Provide the [x, y] coordinate of the cell's center where the given text is located.  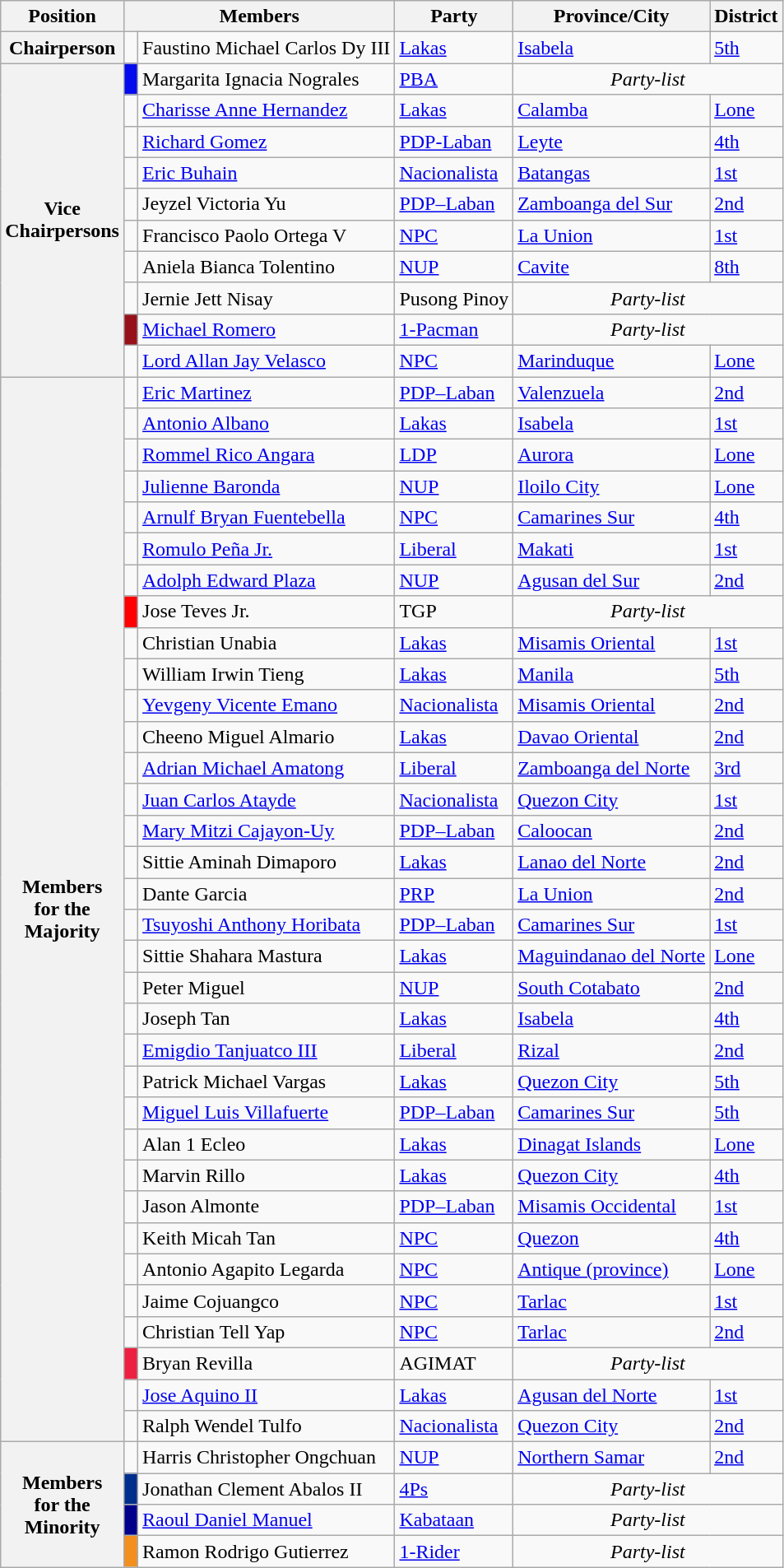
Marvin Rillo [267, 1175]
Cheeno Miguel Almario [267, 737]
Agusan del Sur [612, 580]
Christian Tell Yap [267, 1332]
Rommel Rico Angara [267, 455]
Members [258, 16]
Alan 1 Ecleo [267, 1144]
Makati [612, 549]
Misamis Occidental [612, 1207]
Marinduque [612, 361]
ViceChairpersons [63, 221]
Kabataan [454, 1520]
Jason Almonte [267, 1207]
3rd [746, 768]
Calamba [612, 110]
Zamboanga del Sur [612, 204]
Aniela Bianca Tolentino [267, 267]
Iloilo City [612, 486]
Chairperson [63, 48]
Faustino Michael Carlos Dy III [267, 48]
Mary Mitzi Cajayon-Uy [267, 831]
Jaime Cojuangco [267, 1300]
Ralph Wendel Tulfo [267, 1426]
Membersfor theMajority [63, 910]
Antique (province) [612, 1269]
Michael Romero [267, 329]
Dinagat Islands [612, 1144]
PDP-Laban [454, 142]
Jonathan Clement Abalos II [267, 1489]
PRP [454, 893]
Province/City [612, 16]
Keith Micah Tan [267, 1238]
Jeyzel Victoria Yu [267, 204]
Margarita Ignacia Nograles [267, 79]
Adrian Michael Amatong [267, 768]
Maguindanao del Norte [612, 956]
Lanao del Norte [612, 862]
Julienne Baronda [267, 486]
Miguel Luis Villafuerte [267, 1113]
Ramon Rodrigo Gutierrez [267, 1552]
Membersfor theMinority [63, 1505]
Raoul Daniel Manuel [267, 1520]
Richard Gomez [267, 142]
Quezon [612, 1238]
Eric Martinez [267, 393]
William Irwin Tieng [267, 674]
Juan Carlos Atayde [267, 799]
Antonio Agapito Legarda [267, 1269]
Emigdio Tanjuatco III [267, 1050]
Romulo Peña Jr. [267, 549]
Lord Allan Jay Velasco [267, 361]
Cavite [612, 267]
Sittie Aminah Dimaporo [267, 862]
Valenzuela [612, 393]
Charisse Anne Hernandez [267, 110]
Sittie Shahara Mastura [267, 956]
PBA [454, 79]
TGP [454, 612]
Batangas [612, 173]
AGIMAT [454, 1363]
Jose Aquino II [267, 1395]
Davao Oriental [612, 737]
Jernie Jett Nisay [267, 298]
Zamboanga del Norte [612, 768]
1-Pacman [454, 329]
Adolph Edward Plaza [267, 580]
Eric Buhain [267, 173]
Pusong Pinoy [454, 298]
Leyte [612, 142]
Peter Miguel [267, 988]
Northern Samar [612, 1458]
Dante Garcia [267, 893]
Christian Unabia [267, 643]
Caloocan [612, 831]
Position [63, 16]
Party [454, 16]
Yevgeny Vicente Emano [267, 705]
District [746, 16]
Joseph Tan [267, 1019]
Agusan del Norte [612, 1395]
8th [746, 267]
Bryan Revilla [267, 1363]
1-Rider [454, 1552]
Tsuyoshi Anthony Horibata [267, 925]
Jose Teves Jr. [267, 612]
LDP [454, 455]
Antonio Albano [267, 424]
Rizal [612, 1050]
4Ps [454, 1489]
Manila [612, 674]
South Cotabato [612, 988]
Patrick Michael Vargas [267, 1082]
Francisco Paolo Ortega V [267, 235]
Harris Christopher Ongchuan [267, 1458]
Aurora [612, 455]
Arnulf Bryan Fuentebella [267, 518]
